Determine the (X, Y) coordinate at the center of the cell enclosing the given text.  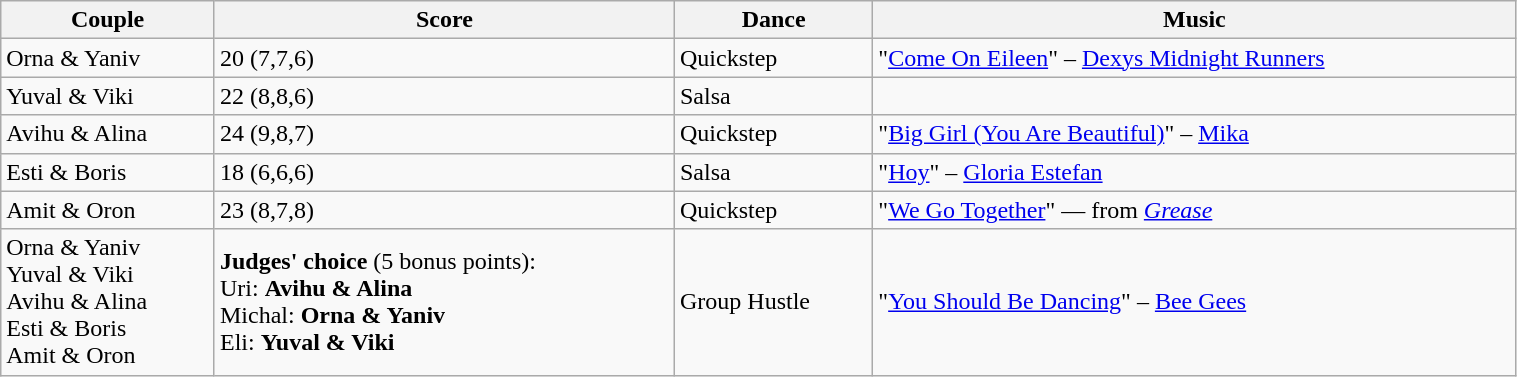
Orna & YanivYuval & Viki Avihu & AlinaEsti & BorisAmit & Oron (108, 302)
22 (8,8,6) (444, 96)
"Come On Eileen" – Dexys Midnight Runners (1194, 58)
Couple (108, 20)
23 (8,7,8) (444, 210)
Amit & Oron (108, 210)
Music (1194, 20)
Score (444, 20)
Yuval & Viki (108, 96)
Orna & Yaniv (108, 58)
18 (6,6,6) (444, 172)
24 (9,8,7) (444, 134)
20 (7,7,6) (444, 58)
Judges' choice (5 bonus points):Uri: Avihu & AlinaMichal: Orna & YanivEli: Yuval & Viki (444, 302)
Esti & Boris (108, 172)
"We Go Together" — from Grease (1194, 210)
Group Hustle (773, 302)
"You Should Be Dancing" – Bee Gees (1194, 302)
"Big Girl (You Are Beautiful)" – Mika (1194, 134)
"Hoy" – Gloria Estefan (1194, 172)
Avihu & Alina (108, 134)
Dance (773, 20)
